Identify which cell holds the provided text, then report its [x, y] central coordinate. 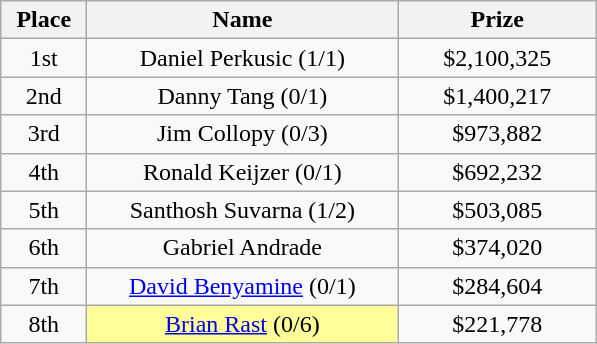
4th [44, 172]
Ronald Keijzer (0/1) [242, 172]
Gabriel Andrade [242, 248]
$503,085 [498, 210]
$284,604 [498, 286]
7th [44, 286]
Jim Collopy (0/3) [242, 134]
David Benyamine (0/1) [242, 286]
Danny Tang (0/1) [242, 96]
$374,020 [498, 248]
$692,232 [498, 172]
8th [44, 324]
$221,778 [498, 324]
5th [44, 210]
Santhosh Suvarna (1/2) [242, 210]
2nd [44, 96]
Place [44, 20]
$973,882 [498, 134]
Daniel Perkusic (1/1) [242, 58]
$1,400,217 [498, 96]
Prize [498, 20]
1st [44, 58]
$2,100,325 [498, 58]
Brian Rast (0/6) [242, 324]
3rd [44, 134]
6th [44, 248]
Name [242, 20]
